Capture the cell that displays the provided text and extract its (X, Y) central coordinate. 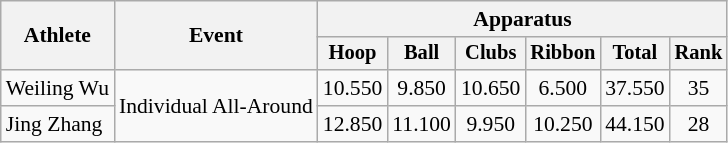
28 (699, 124)
10.550 (352, 88)
Ball (422, 54)
Rank (699, 54)
Clubs (490, 54)
Individual All-Around (216, 106)
37.550 (634, 88)
10.250 (562, 124)
11.100 (422, 124)
Total (634, 54)
35 (699, 88)
Jing Zhang (58, 124)
Apparatus (522, 19)
Weiling Wu (58, 88)
6.500 (562, 88)
9.950 (490, 124)
Hoop (352, 54)
44.150 (634, 124)
Athlete (58, 36)
10.650 (490, 88)
Event (216, 36)
12.850 (352, 124)
Ribbon (562, 54)
9.850 (422, 88)
